Find where the given text appears and provide that cell's center as (X, Y) coordinate. 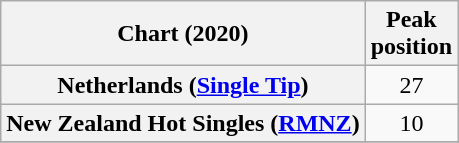
Chart (2020) (183, 34)
10 (411, 123)
27 (411, 85)
Netherlands (Single Tip) (183, 85)
New Zealand Hot Singles (RMNZ) (183, 123)
Peakposition (411, 34)
